Provide the (x, y) coordinate of the cell's center where the given text is located.  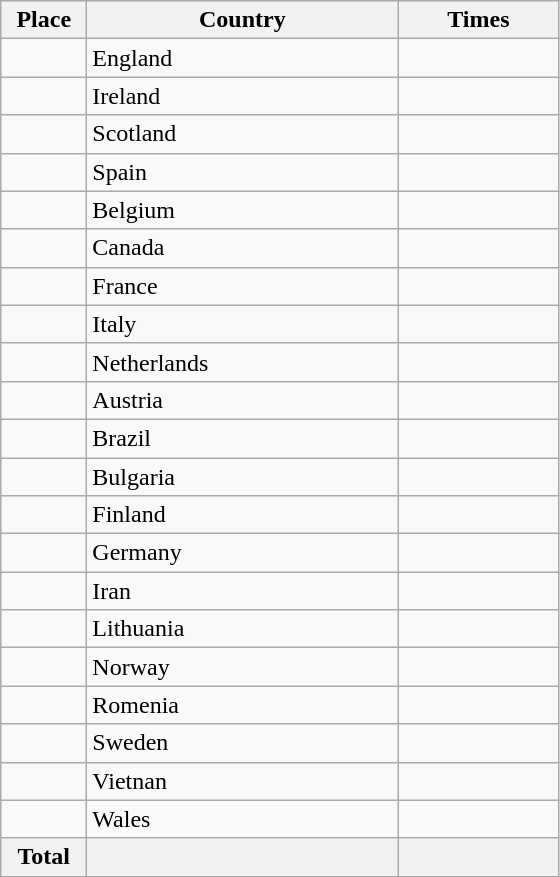
Netherlands (242, 362)
Finland (242, 515)
Norway (242, 667)
Spain (242, 172)
Times (478, 20)
Wales (242, 819)
Italy (242, 324)
Iran (242, 591)
Canada (242, 248)
Brazil (242, 438)
Place (44, 20)
France (242, 286)
Total (44, 857)
Scotland (242, 134)
Lithuania (242, 629)
Bulgaria (242, 477)
England (242, 58)
Romenia (242, 705)
Germany (242, 553)
Vietnan (242, 781)
Country (242, 20)
Sweden (242, 743)
Belgium (242, 210)
Ireland (242, 96)
Austria (242, 400)
